Detect which cell encompasses the target text, then output its [x, y] center coordinate. 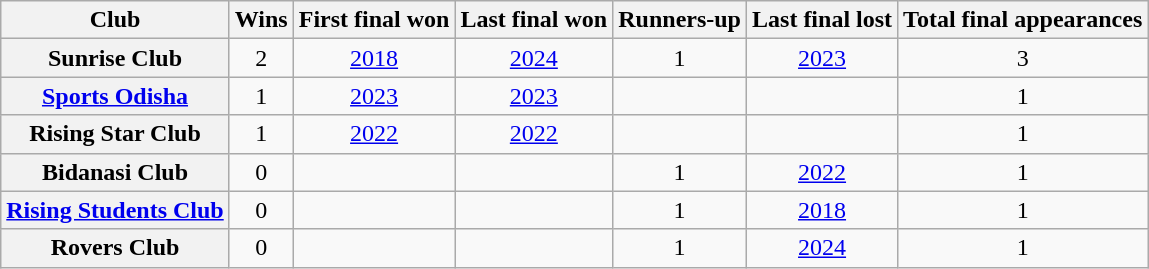
Last final lost [822, 20]
Rovers Club [115, 248]
Last final won [534, 20]
Sports Odisha [115, 96]
Bidanasi Club [115, 172]
Club [115, 20]
2 [261, 58]
First final won [374, 20]
3 [1023, 58]
Total final appearances [1023, 20]
Rising Star Club [115, 134]
Runners-up [680, 20]
Rising Students Club [115, 210]
Sunrise Club [115, 58]
Wins [261, 20]
